From the cell containing the given text, extract its center point as [x, y] coordinate. 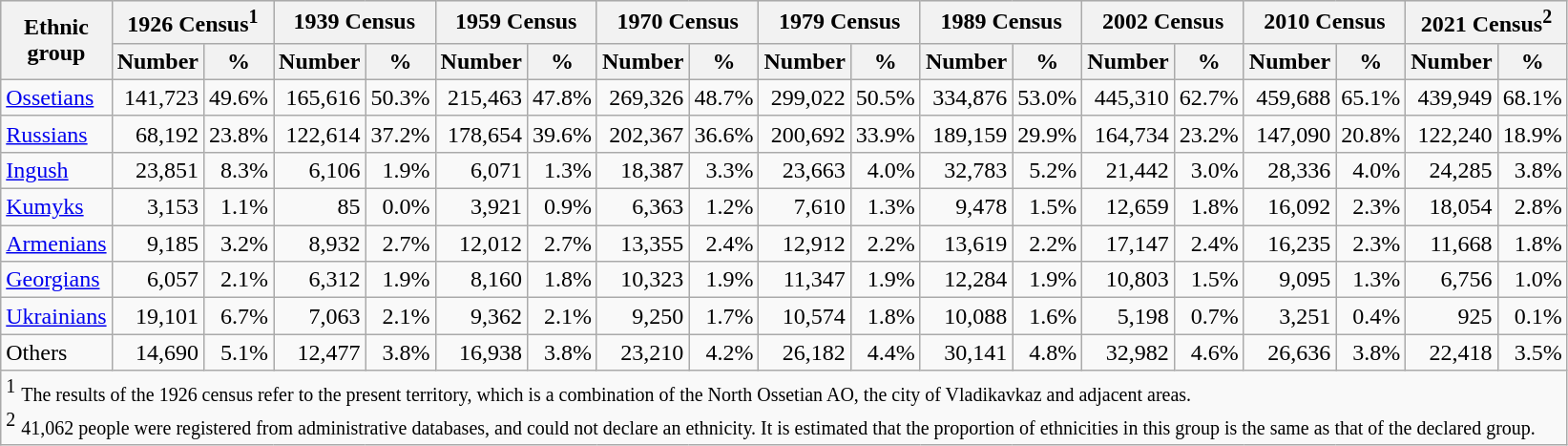
14,690 [157, 352]
8.3% [239, 170]
13,355 [642, 244]
147,090 [1289, 134]
141,723 [157, 97]
13,619 [966, 244]
16,235 [1289, 244]
3,153 [157, 207]
1.6% [1048, 316]
3,251 [1289, 316]
50.5% [886, 97]
1.1% [239, 207]
0.4% [1370, 316]
1.0% [1533, 280]
36.6% [723, 134]
6,071 [481, 170]
200,692 [805, 134]
8,932 [320, 244]
Others [56, 352]
3,921 [481, 207]
10,088 [966, 316]
2.8% [1533, 207]
202,367 [642, 134]
4.2% [723, 352]
334,876 [966, 97]
12,659 [1128, 207]
11,668 [1452, 244]
10,323 [642, 280]
189,159 [966, 134]
32,783 [966, 170]
20.8% [1370, 134]
3.3% [723, 170]
9,185 [157, 244]
29.9% [1048, 134]
6,106 [320, 170]
39.6% [561, 134]
26,182 [805, 352]
10,574 [805, 316]
Ukrainians [56, 316]
9,478 [966, 207]
459,688 [1289, 97]
0.7% [1208, 316]
445,310 [1128, 97]
Armenians [56, 244]
5.1% [239, 352]
7,610 [805, 207]
269,326 [642, 97]
21,442 [1128, 170]
12,477 [320, 352]
164,734 [1128, 134]
0.1% [1533, 316]
165,616 [320, 97]
122,614 [320, 134]
26,636 [1289, 352]
1979 Census [840, 23]
49.6% [239, 97]
299,022 [805, 97]
18,054 [1452, 207]
23,663 [805, 170]
925 [1452, 316]
2021 Census2 [1487, 23]
7,063 [320, 316]
178,654 [481, 134]
18,387 [642, 170]
32,982 [1128, 352]
1926 Census1 [193, 23]
1.7% [723, 316]
1939 Census [355, 23]
122,240 [1452, 134]
30,141 [966, 352]
16,938 [481, 352]
6,057 [157, 280]
68,192 [157, 134]
8,160 [481, 280]
0.9% [561, 207]
18.9% [1533, 134]
1959 Census [515, 23]
3.5% [1533, 352]
53.0% [1048, 97]
6,363 [642, 207]
68.1% [1533, 97]
6,312 [320, 280]
23.8% [239, 134]
85 [320, 207]
2010 Census [1325, 23]
Russians [56, 134]
62.7% [1208, 97]
5,198 [1128, 316]
16,092 [1289, 207]
12,012 [481, 244]
9,095 [1289, 280]
1989 Census [1000, 23]
9,362 [481, 316]
47.8% [561, 97]
28,336 [1289, 170]
Ethnicgroup [56, 40]
Georgians [56, 280]
6.7% [239, 316]
12,284 [966, 280]
1.2% [723, 207]
23,851 [157, 170]
4.6% [1208, 352]
37.2% [401, 134]
0.0% [401, 207]
48.7% [723, 97]
19,101 [157, 316]
50.3% [401, 97]
Ossetians [56, 97]
11,347 [805, 280]
1970 Census [678, 23]
17,147 [1128, 244]
4.4% [886, 352]
Ingush [56, 170]
Kumyks [56, 207]
5.2% [1048, 170]
12,912 [805, 244]
9,250 [642, 316]
3.0% [1208, 170]
2002 Census [1162, 23]
215,463 [481, 97]
23,210 [642, 352]
22,418 [1452, 352]
23.2% [1208, 134]
65.1% [1370, 97]
4.8% [1048, 352]
3.2% [239, 244]
6,756 [1452, 280]
439,949 [1452, 97]
33.9% [886, 134]
24,285 [1452, 170]
10,803 [1128, 280]
